From the cell containing the given text, extract its center point as [x, y] coordinate. 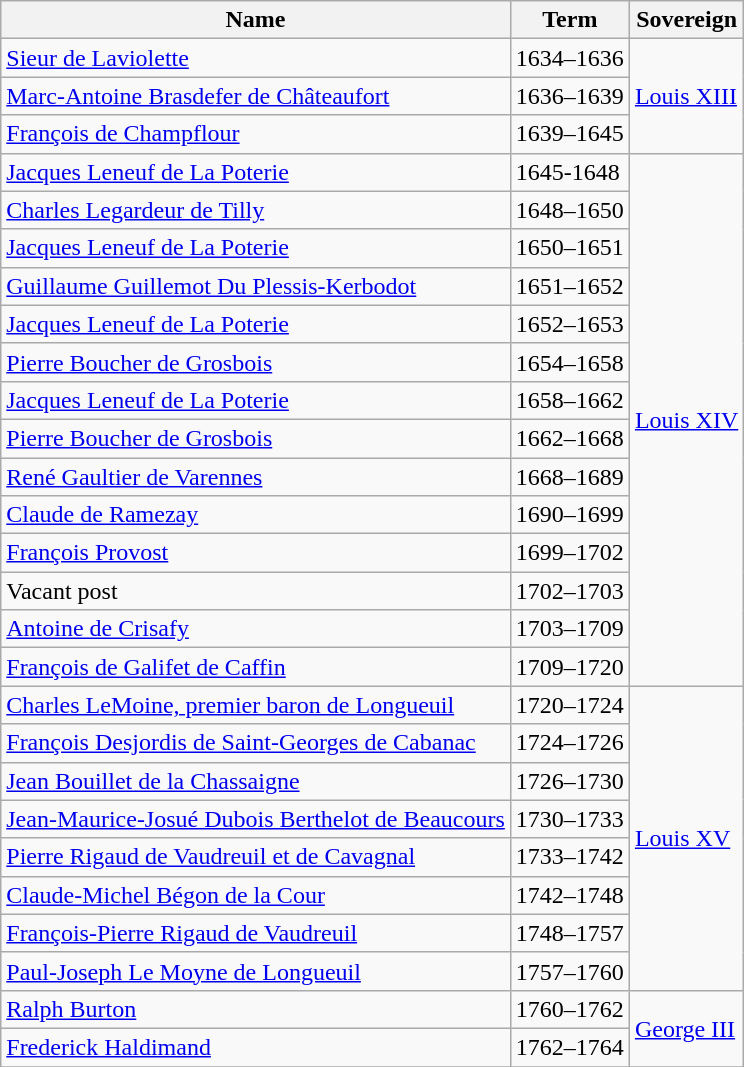
1748–1757 [570, 933]
1760–1762 [570, 1009]
1662–1668 [570, 438]
Charles LeMoine, premier baron de Longueuil [256, 705]
1651–1652 [570, 286]
1703–1709 [570, 629]
François Desjordis de Saint-Georges de Cabanac [256, 743]
Marc-Antoine Brasdefer de Châteaufort [256, 96]
Claude de Ramezay [256, 515]
François de Champflour [256, 134]
François Provost [256, 553]
1650–1651 [570, 248]
Louis XV [686, 838]
1639–1645 [570, 134]
1742–1748 [570, 895]
George III [686, 1028]
1726–1730 [570, 781]
1658–1662 [570, 400]
Pierre Rigaud de Vaudreuil et de Cavagnal [256, 857]
1757–1760 [570, 971]
1645-1648 [570, 172]
Louis XIII [686, 96]
1730–1733 [570, 819]
Frederick Haldimand [256, 1047]
Vacant post [256, 591]
1724–1726 [570, 743]
1762–1764 [570, 1047]
Paul-Joseph Le Moyne de Longueuil [256, 971]
Ralph Burton [256, 1009]
1654–1658 [570, 362]
René Gaultier de Varennes [256, 477]
1652–1653 [570, 324]
Louis XIV [686, 420]
Sovereign [686, 20]
1733–1742 [570, 857]
1709–1720 [570, 667]
Guillaume Guillemot Du Plessis-Kerbodot [256, 286]
Charles Legardeur de Tilly [256, 210]
1634–1636 [570, 58]
Jean Bouillet de la Chassaigne [256, 781]
Claude-Michel Bégon de la Cour [256, 895]
Antoine de Crisafy [256, 629]
Jean-Maurice-Josué Dubois Berthelot de Beaucours [256, 819]
1699–1702 [570, 553]
1702–1703 [570, 591]
Term [570, 20]
1648–1650 [570, 210]
1636–1639 [570, 96]
François-Pierre Rigaud de Vaudreuil [256, 933]
1720–1724 [570, 705]
Sieur de Laviolette [256, 58]
1668–1689 [570, 477]
1690–1699 [570, 515]
Name [256, 20]
François de Galifet de Caffin [256, 667]
